Output the (x, y) coordinate of the center of the cell containing the given text.  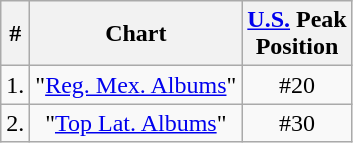
#30 (297, 123)
1. (16, 85)
Chart (136, 34)
#20 (297, 85)
"Top Lat. Albums" (136, 123)
"Reg. Mex. Albums" (136, 85)
2. (16, 123)
# (16, 34)
U.S. PeakPosition (297, 34)
